From the cell containing the given text, extract its center point as (X, Y) coordinate. 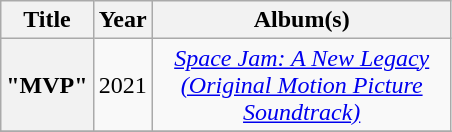
Year (122, 20)
Title (47, 20)
Space Jam: A New Legacy (Original Motion Picture Soundtrack) (302, 85)
"MVP" (47, 85)
2021 (122, 85)
Album(s) (302, 20)
